Return the [X, Y] coordinate for the center point of the cell that contains the specified text.  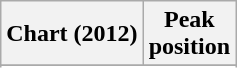
Chart (2012) [72, 34]
Peakposition [189, 34]
